Find where the given text appears and provide that cell's center as (X, Y) coordinate. 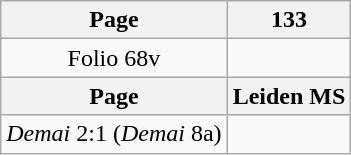
Folio 68v (114, 58)
Demai 2:1 (Demai 8a) (114, 134)
133 (289, 20)
Leiden MS (289, 96)
